From the cell containing the given text, extract its center point as [x, y] coordinate. 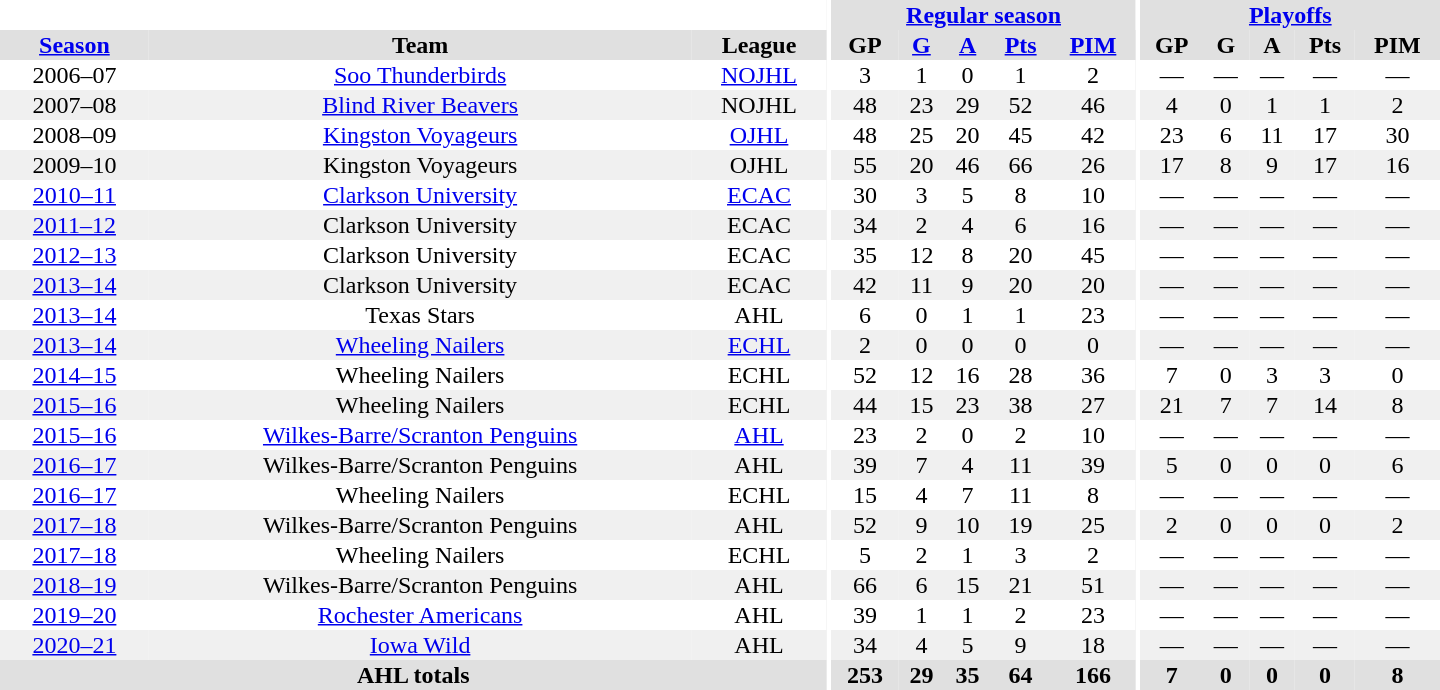
2014–15 [74, 375]
2018–19 [74, 585]
166 [1094, 675]
51 [1094, 585]
44 [866, 405]
AHL totals [414, 675]
2007–08 [74, 105]
Texas Stars [420, 315]
Soo Thunderbirds [420, 75]
38 [1021, 405]
2011–12 [74, 225]
Playoffs [1290, 15]
253 [866, 675]
55 [866, 165]
League [758, 45]
Rochester Americans [420, 615]
Team [420, 45]
36 [1094, 375]
27 [1094, 405]
2020–21 [74, 645]
19 [1021, 525]
2006–07 [74, 75]
2019–20 [74, 615]
2009–10 [74, 165]
64 [1021, 675]
18 [1094, 645]
28 [1021, 375]
26 [1094, 165]
Iowa Wild [420, 645]
2008–09 [74, 135]
Season [74, 45]
2012–13 [74, 255]
Regular season [984, 15]
Blind River Beavers [420, 105]
14 [1325, 405]
2010–11 [74, 195]
